Return (x, y) of the center of cell containing provided text 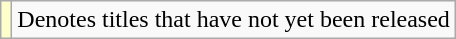
Denotes titles that have not yet been released (234, 20)
